For the text-containing cell, return its midpoint in (x, y) coordinate format. 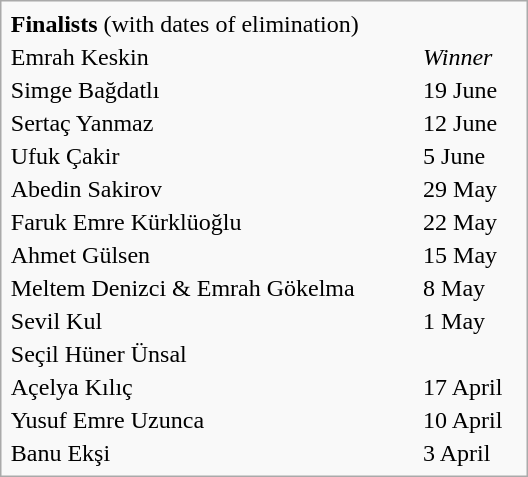
3 April (470, 453)
Sevil Kul (214, 321)
Faruk Emre Kürklüoğlu (214, 222)
5 June (470, 156)
Abedin Sakirov (214, 189)
12 June (470, 123)
15 May (470, 255)
Winner (470, 57)
Sertaç Yanmaz (214, 123)
Finalists (with dates of elimination) (264, 24)
Emrah Keskin (214, 57)
Yusuf Emre Uzunca (214, 420)
Açelya Kılıç (214, 387)
Banu Ekşi (214, 453)
1 May (470, 321)
Meltem Denizci & Emrah Gökelma (214, 288)
Ufuk Çakir (214, 156)
Simge Bağdatlı (214, 90)
29 May (470, 189)
Ahmet Gülsen (214, 255)
10 April (470, 420)
22 May (470, 222)
17 April (470, 387)
Seçil Hüner Ünsal (214, 354)
19 June (470, 90)
8 May (470, 288)
